Search for the cell housing the specified text and yield its (X, Y) center coordinate. 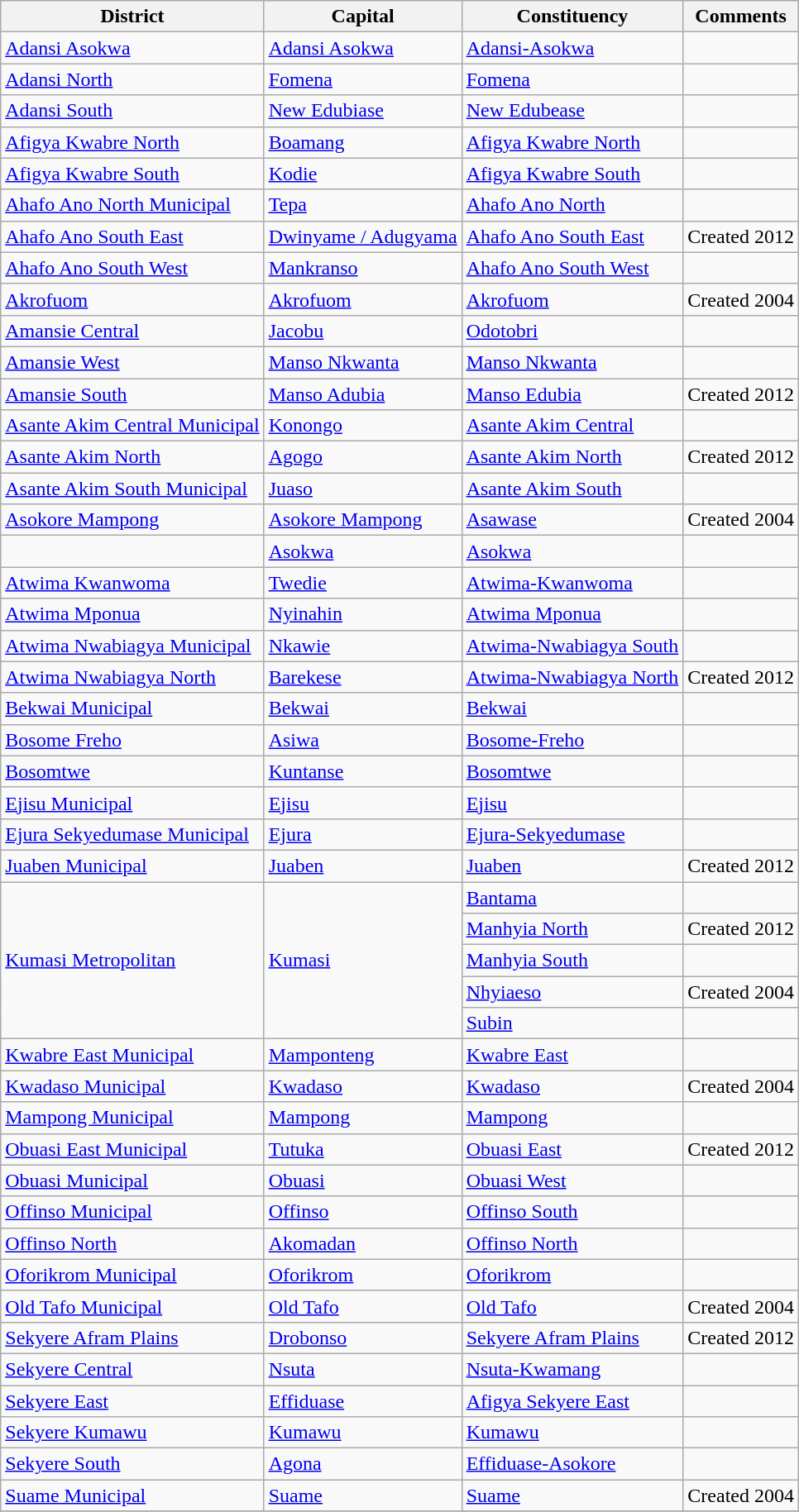
Bantama (572, 897)
Konongo (362, 426)
Bekwai Municipal (132, 708)
Comments (741, 17)
Offinso (362, 1212)
Twedie (362, 583)
Sekyere East (132, 1401)
Ahafo Ano North Municipal (132, 205)
Atwima Nwabiagya Municipal (132, 646)
Obuasi (362, 1181)
Manhyia South (572, 961)
Atwima-Nwabiagya South (572, 646)
Mamponteng (362, 1055)
Agona (362, 1464)
Manhyia North (572, 929)
Ahafo Ano North (572, 205)
Asante Akim Central Municipal (132, 426)
Kuntanse (362, 771)
Bosome-Freho (572, 740)
Offinso South (572, 1212)
Kodie (362, 174)
Constituency (572, 17)
Mampong Municipal (132, 1118)
Akomadan (362, 1243)
Nyinahin (362, 614)
Ejura Sekyedumase Municipal (132, 834)
Adansi-Asokwa (572, 48)
Ejisu Municipal (132, 803)
Adansi South (132, 111)
Nhyiaeso (572, 992)
Asante Akim Central (572, 426)
Offinso Municipal (132, 1212)
Barekese (362, 677)
Tutuka (362, 1149)
Juaben Municipal (132, 866)
Capital (362, 17)
Dwinyame / Adugyama (362, 236)
Sekyere Kumawu (132, 1433)
Effiduase (362, 1401)
Obuasi East Municipal (132, 1149)
Obuasi West (572, 1181)
Agogo (362, 457)
Tepa (362, 205)
Nsuta-Kwamang (572, 1369)
Kwabre East Municipal (132, 1055)
Asiwa (362, 740)
Afigya Sekyere East (572, 1401)
Atwima-Kwanwoma (572, 583)
Sekyere Central (132, 1369)
Kumasi Metropolitan (132, 960)
Odotobri (572, 331)
Boamang (362, 142)
Asawase (572, 520)
Amansie South (132, 394)
Adansi North (132, 79)
Drobonso (362, 1338)
Bosome Freho (132, 740)
Atwima Kwanwoma (132, 583)
Juaso (362, 489)
Kwadaso Municipal (132, 1086)
Sekyere South (132, 1464)
Mankranso (362, 268)
Asante Akim South Municipal (132, 489)
Obuasi East (572, 1149)
Kumasi (362, 960)
Nsuta (362, 1369)
Atwima Nwabiagya North (132, 677)
Ejura-Sekyedumase (572, 834)
Atwima-Nwabiagya North (572, 677)
New Edubease (572, 111)
Nkawie (362, 646)
Suame Municipal (132, 1495)
Manso Adubia (362, 394)
District (132, 17)
Old Tafo Municipal (132, 1306)
Amansie Central (132, 331)
Jacobu (362, 331)
Asante Akim South (572, 489)
Subin (572, 1023)
Ejura (362, 834)
Oforikrom Municipal (132, 1275)
Obuasi Municipal (132, 1181)
New Edubiase (362, 111)
Kwabre East (572, 1055)
Effiduase-Asokore (572, 1464)
Manso Edubia (572, 394)
Amansie West (132, 362)
